From the cell containing the given text, extract its center point as (X, Y) coordinate. 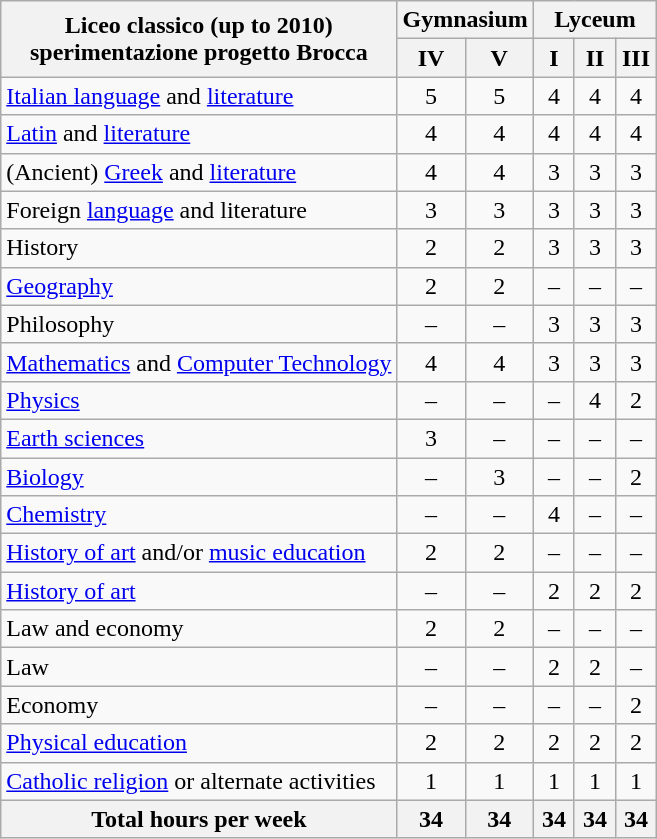
(Ancient) Greek and literature (199, 172)
Physics (199, 400)
Italian language and literature (199, 96)
Law and economy (199, 629)
Gymnasium (465, 20)
Mathematics and Computer Technology (199, 362)
Chemistry (199, 515)
I (554, 58)
III (636, 58)
Lyceum (594, 20)
History of art (199, 591)
IV (431, 58)
II (594, 58)
History of art and/or music education (199, 553)
Biology (199, 477)
Physical education (199, 743)
Latin and literature (199, 134)
Economy (199, 705)
V (499, 58)
Law (199, 667)
Geography (199, 286)
Philosophy (199, 324)
History (199, 248)
Total hours per week (199, 819)
Catholic religion or alternate activities (199, 781)
Foreign language and literature (199, 210)
Earth sciences (199, 438)
Liceo classico (up to 2010)sperimentazione progetto Brocca (199, 39)
